Provide the (X, Y) coordinate of the cell's center where the given text is located.  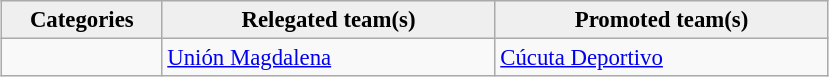
Cúcuta Deportivo (662, 57)
Unión Magdalena (328, 57)
Categories (82, 20)
Promoted team(s) (662, 20)
Relegated team(s) (328, 20)
